Locate the cell with the specified text and output its [X, Y] center coordinate. 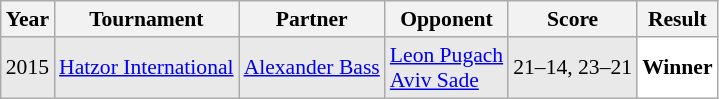
Hatzor International [146, 68]
2015 [28, 68]
Winner [678, 68]
Year [28, 19]
Alexander Bass [312, 68]
Score [572, 19]
Partner [312, 19]
Result [678, 19]
Opponent [446, 19]
Leon Pugach Aviv Sade [446, 68]
21–14, 23–21 [572, 68]
Tournament [146, 19]
